Scan for the cell matching the given text and deliver its [X, Y] coordinate at center. 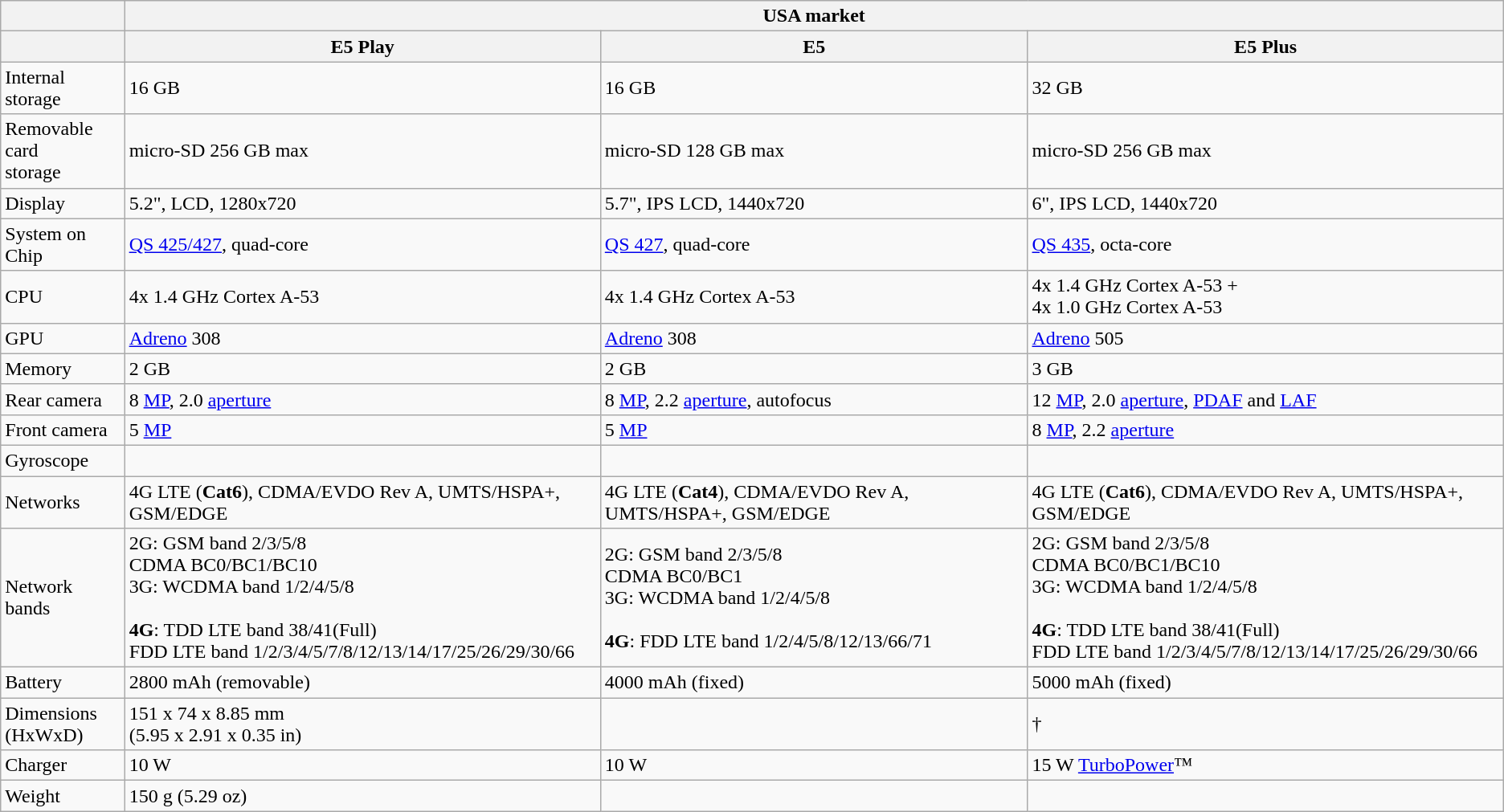
QS 425/427, quad-core [362, 244]
6", IPS LCD, 1440x720 [1265, 203]
8 MP, 2.2 aperture [1265, 430]
System on Chip [63, 244]
150 g (5.29 oz) [362, 796]
Memory [63, 369]
Removable cardstorage [63, 151]
micro-SD 128 GB max [814, 151]
Internal storage [63, 88]
Dimensions(HxWxD) [63, 724]
5.2", LCD, 1280x720 [362, 203]
5000 mAh (fixed) [1265, 683]
E5 [814, 47]
12 MP, 2.0 aperture, PDAF and LAF [1265, 399]
4x 1.4 GHz Cortex A-53 +4x 1.0 GHz Cortex A-53 [1265, 297]
32 GB [1265, 88]
151 x 74 x 8.85 mm(5.95 x 2.91 x 0.35 in) [362, 724]
Gyroscope [63, 460]
E5 Play [362, 47]
2G: GSM band 2/3/5/8CDMA BC0/BC13G: WCDMA band 1/2/4/5/84G: FDD LTE band 1/2/4/5/8/12/13/66/71 [814, 598]
Rear camera [63, 399]
Battery [63, 683]
3 GB [1265, 369]
5.7", IPS LCD, 1440x720 [814, 203]
† [1265, 724]
Charger [63, 765]
4G LTE (Cat4), CDMA/EVDO Rev A, UMTS/HSPA+, GSM/EDGE [814, 501]
E5 Plus [1265, 47]
CPU [63, 297]
GPU [63, 338]
Network bands [63, 598]
Weight [63, 796]
Networks [63, 501]
2800 mAh (removable) [362, 683]
Front camera [63, 430]
15 W TurboPower™ [1265, 765]
8 MP, 2.2 aperture, autofocus [814, 399]
8 MP, 2.0 aperture [362, 399]
Display [63, 203]
4000 mAh (fixed) [814, 683]
Adreno 505 [1265, 338]
QS 435, octa-core [1265, 244]
QS 427, quad-core [814, 244]
USA market [814, 16]
